Capture the cell that displays the provided text and extract its (X, Y) central coordinate. 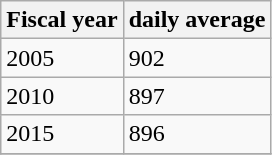
2015 (62, 134)
2010 (62, 96)
896 (197, 134)
Fiscal year (62, 20)
897 (197, 96)
daily average (197, 20)
902 (197, 58)
2005 (62, 58)
